Return (X, Y) of the center of cell containing provided text 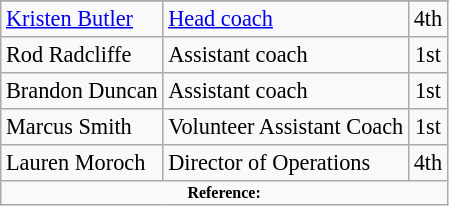
Head coach (286, 19)
Volunteer Assistant Coach (286, 126)
Lauren Moroch (82, 162)
Reference: (224, 192)
Kristen Butler (82, 19)
Marcus Smith (82, 126)
Brandon Duncan (82, 90)
Director of Operations (286, 162)
Rod Radcliffe (82, 55)
